Return (x, y) of the center of cell containing provided text 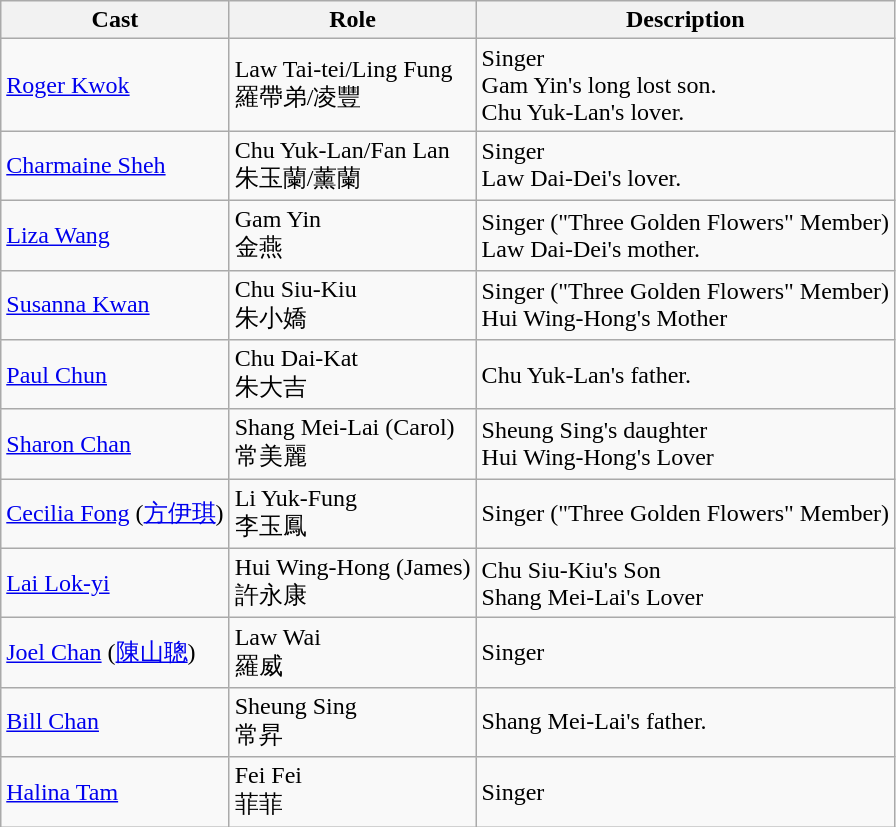
Sheung Sing's daughterHui Wing-Hong's Lover (686, 444)
Charmaine Sheh (115, 166)
Chu Yuk-Lan/Fan Lan 朱玉蘭/薰蘭 (352, 166)
Roger Kwok (115, 85)
Gam Yin 金燕 (352, 235)
Chu Siu-Kiu 朱小嬌 (352, 305)
Shang Mei-Lai's father. (686, 722)
Chu Dai-Kat 朱大吉 (352, 375)
Sharon Chan (115, 444)
Description (686, 20)
Li Yuk-Fung 李玉鳳 (352, 514)
Law Wai 羅威 (352, 653)
Fei Fei 菲菲 (352, 792)
Singer Gam Yin's long lost son. Chu Yuk-Lan's lover. (686, 85)
Law Tai-tei/Ling Fung 羅帶弟/凌豐 (352, 85)
Cast (115, 20)
Cecilia Fong (方伊琪) (115, 514)
Lai Lok-yi (115, 583)
Bill Chan (115, 722)
Halina Tam (115, 792)
Sheung Sing 常昇 (352, 722)
Chu Siu-Kiu's SonShang Mei-Lai's Lover (686, 583)
Liza Wang (115, 235)
Joel Chan (陳山聰) (115, 653)
Chu Yuk-Lan's father. (686, 375)
Susanna Kwan (115, 305)
Singer ("Three Golden Flowers" Member) (686, 514)
Singer ("Three Golden Flowers" Member) Law Dai-Dei's mother. (686, 235)
Singer Law Dai-Dei's lover. (686, 166)
Role (352, 20)
Singer ("Three Golden Flowers" Member)Hui Wing-Hong's Mother (686, 305)
Shang Mei-Lai (Carol) 常美麗 (352, 444)
Hui Wing-Hong (James) 許永康 (352, 583)
Paul Chun (115, 375)
